Return (x, y) of the center of cell containing provided text 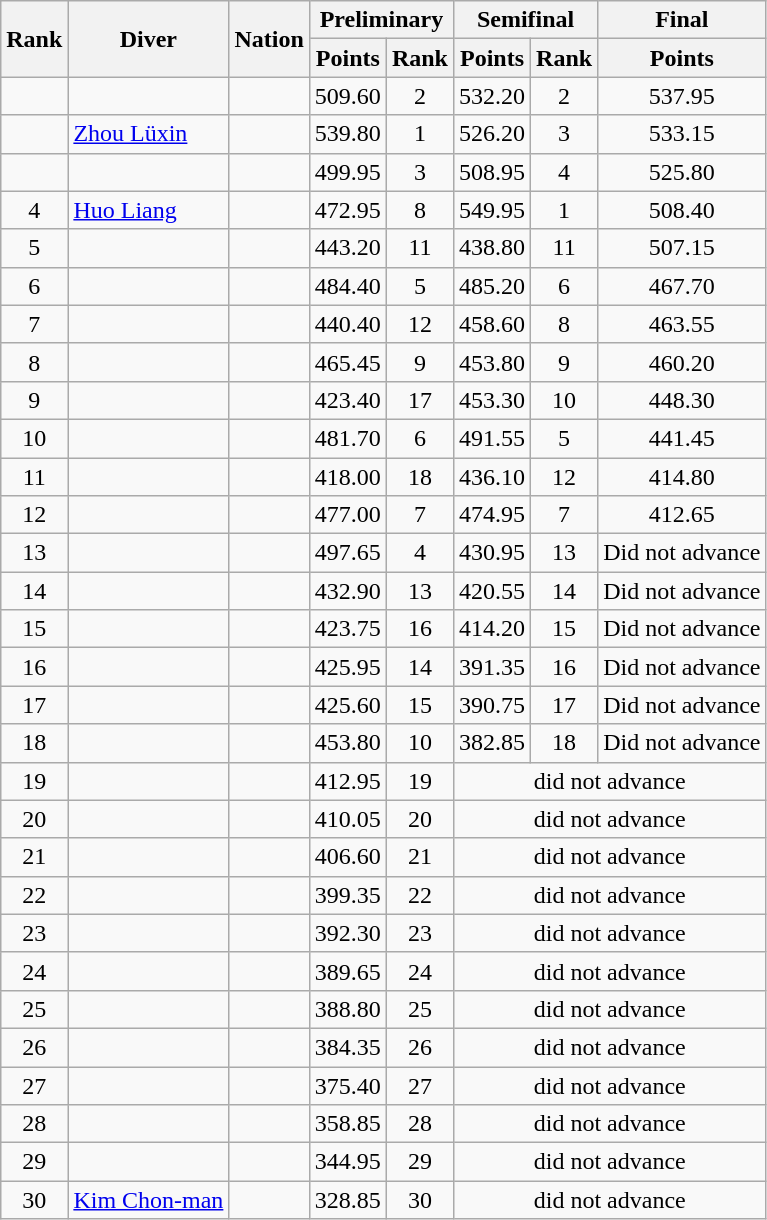
Huo Liang (148, 210)
474.95 (492, 515)
412.65 (682, 515)
358.85 (348, 1124)
Diver (148, 39)
508.40 (682, 210)
533.15 (682, 134)
467.70 (682, 286)
430.95 (492, 553)
420.55 (492, 591)
463.55 (682, 324)
472.95 (348, 210)
328.85 (348, 1200)
Zhou Lüxin (148, 134)
414.20 (492, 629)
412.95 (348, 781)
Final (682, 20)
423.75 (348, 629)
418.00 (348, 477)
465.45 (348, 362)
388.80 (348, 1009)
414.80 (682, 477)
344.95 (348, 1162)
497.65 (348, 553)
460.20 (682, 362)
526.20 (492, 134)
375.40 (348, 1085)
432.90 (348, 591)
399.35 (348, 895)
440.40 (348, 324)
508.95 (492, 172)
436.10 (492, 477)
441.45 (682, 438)
Semifinal (525, 20)
509.60 (348, 96)
481.70 (348, 438)
477.00 (348, 515)
484.40 (348, 286)
499.95 (348, 172)
532.20 (492, 96)
443.20 (348, 248)
Nation (269, 39)
448.30 (682, 400)
425.60 (348, 705)
537.95 (682, 96)
382.85 (492, 743)
406.60 (348, 857)
384.35 (348, 1047)
549.95 (492, 210)
485.20 (492, 286)
438.80 (492, 248)
453.30 (492, 400)
Preliminary (381, 20)
Kim Chon-man (148, 1200)
507.15 (682, 248)
425.95 (348, 667)
491.55 (492, 438)
458.60 (492, 324)
392.30 (348, 933)
539.80 (348, 134)
391.35 (492, 667)
423.40 (348, 400)
410.05 (348, 819)
390.75 (492, 705)
389.65 (348, 971)
525.80 (682, 172)
